Search for the cell housing the specified text and yield its [X, Y] center coordinate. 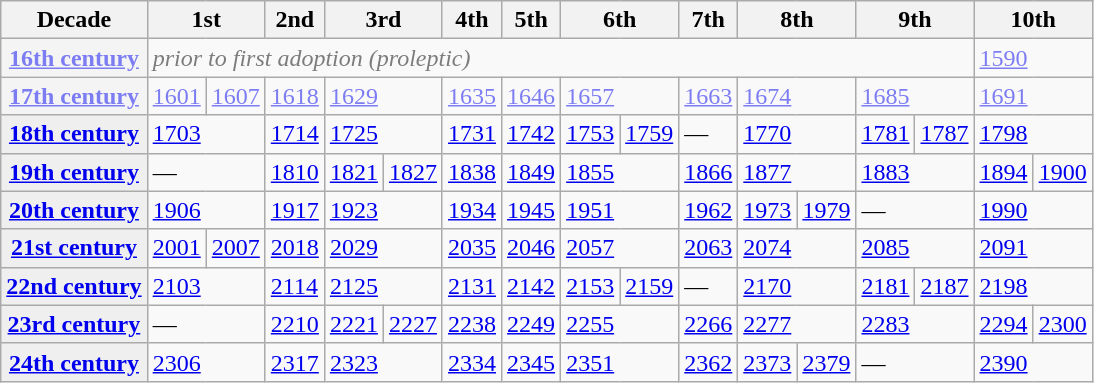
1714 [294, 134]
2131 [472, 286]
1731 [472, 134]
1951 [620, 210]
2283 [915, 324]
7th [708, 20]
1781 [886, 134]
2nd [294, 20]
1990 [1033, 210]
2091 [1033, 248]
2063 [708, 248]
2238 [472, 324]
2057 [620, 248]
1742 [532, 134]
2001 [176, 248]
2300 [1062, 324]
2142 [532, 286]
1798 [1033, 134]
1635 [472, 96]
2159 [650, 286]
23rd century [74, 324]
19th century [74, 172]
2103 [206, 286]
4th [472, 20]
1770 [797, 134]
1629 [383, 96]
1674 [797, 96]
2153 [590, 286]
1590 [1033, 58]
21st century [74, 248]
1838 [472, 172]
10th [1033, 20]
2227 [412, 324]
2187 [944, 286]
1906 [206, 210]
2294 [1004, 324]
1917 [294, 210]
2277 [797, 324]
22nd century [74, 286]
2362 [708, 362]
1691 [1033, 96]
1883 [915, 172]
2373 [768, 362]
1849 [532, 172]
1810 [294, 172]
9th [915, 20]
1855 [620, 172]
2345 [532, 362]
2085 [915, 248]
1821 [354, 172]
1725 [383, 134]
24th century [74, 362]
1685 [915, 96]
5th [532, 20]
1866 [708, 172]
2114 [294, 286]
2074 [797, 248]
1900 [1062, 172]
1607 [236, 96]
2255 [620, 324]
3rd [383, 20]
2007 [236, 248]
2390 [1033, 362]
2351 [620, 362]
1973 [768, 210]
1663 [708, 96]
2266 [708, 324]
2210 [294, 324]
2323 [383, 362]
2249 [532, 324]
1703 [206, 134]
2334 [472, 362]
1787 [944, 134]
17th century [74, 96]
prior to first adoption (proleptic) [560, 58]
1923 [383, 210]
1979 [826, 210]
2181 [886, 286]
1759 [650, 134]
2221 [354, 324]
1894 [1004, 172]
1877 [797, 172]
2198 [1033, 286]
2317 [294, 362]
2018 [294, 248]
1827 [412, 172]
1962 [708, 210]
1646 [532, 96]
1618 [294, 96]
1601 [176, 96]
1753 [590, 134]
18th century [74, 134]
16th century [74, 58]
8th [797, 20]
2029 [383, 248]
1st [206, 20]
6th [620, 20]
2035 [472, 248]
2170 [797, 286]
1945 [532, 210]
2306 [206, 362]
1657 [620, 96]
20th century [74, 210]
1934 [472, 210]
2379 [826, 362]
Decade [74, 20]
2046 [532, 248]
2125 [383, 286]
